Identify which cell holds the provided text, then report its [X, Y] central coordinate. 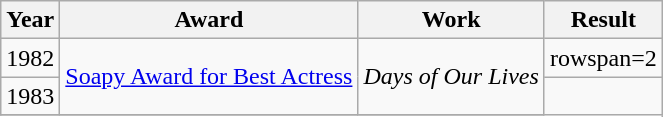
Year [30, 20]
1983 [30, 96]
Award [209, 20]
Result [603, 20]
Soapy Award for Best Actress [209, 77]
rowspan=2 [603, 58]
Work [451, 20]
Days of Our Lives [451, 77]
1982 [30, 58]
